Detect which cell encompasses the target text, then output its (X, Y) center coordinate. 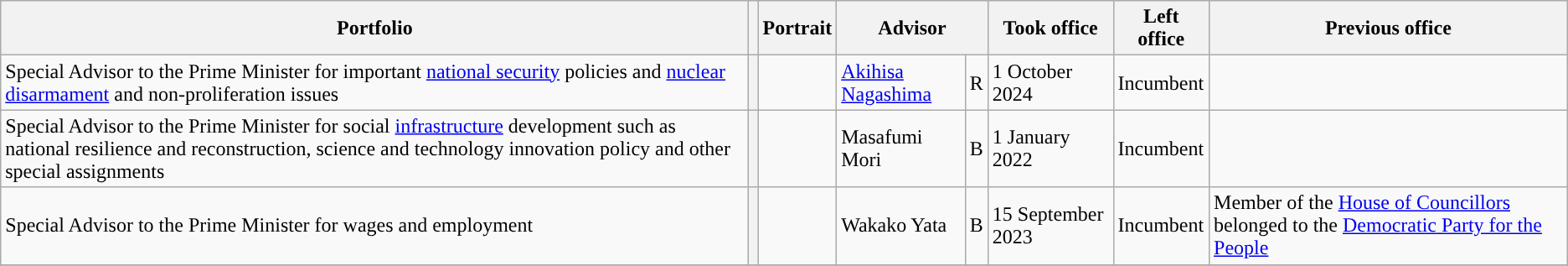
1 January 2022 (1050, 149)
Previous office (1389, 29)
Special Advisor to the Prime Minister for important national security policies and nuclear disarmament and non-proliferation issues (375, 82)
R (977, 82)
Member of the House of Councillors belonged to the Democratic Party for the People (1389, 226)
Special Advisor to the Prime Minister for wages and employment (375, 226)
Advisor (913, 29)
Akihisa Nagashima (901, 82)
Portfolio (375, 29)
Portrait (797, 29)
Wakako Yata (901, 226)
Took office (1050, 29)
15 September 2023 (1050, 226)
1 October 2024 (1050, 82)
Left office (1161, 29)
Masafumi Mori (901, 149)
